Detect which cell encompasses the target text, then output its [x, y] center coordinate. 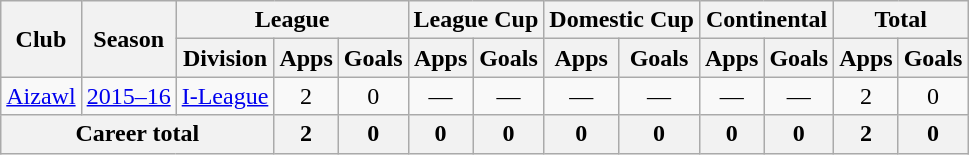
2015–16 [128, 96]
Total [901, 20]
Career total [138, 134]
Club [41, 39]
Season [128, 39]
Continental [766, 20]
Domestic Cup [622, 20]
Division [225, 58]
Aizawl [41, 96]
League [292, 20]
League Cup [476, 20]
I-League [225, 96]
